Pinpoint the cell where the given text exists, returning its [x, y] midpoint coordinate. 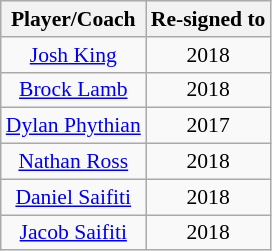
Dylan Phythian [74, 126]
Daniel Saifiti [74, 197]
Josh King [74, 55]
Player/Coach [74, 19]
Brock Lamb [74, 90]
Jacob Saifiti [74, 233]
2017 [208, 126]
Re-signed to [208, 19]
Nathan Ross [74, 162]
